Output the [x, y] coordinate of the center of the cell containing the given text.  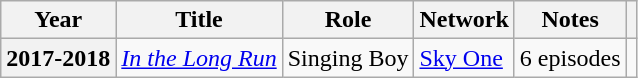
Notes [570, 20]
2017-2018 [58, 58]
In the Long Run [199, 58]
Singing Boy [348, 58]
Year [58, 20]
Role [348, 20]
Title [199, 20]
Network [464, 20]
Sky One [464, 58]
6 episodes [570, 58]
